Detect which cell encompasses the target text, then output its (X, Y) center coordinate. 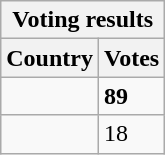
Country (50, 58)
Votes (131, 58)
89 (131, 96)
Voting results (83, 20)
18 (131, 134)
